Pinpoint the cell where the given text exists, returning its (X, Y) midpoint coordinate. 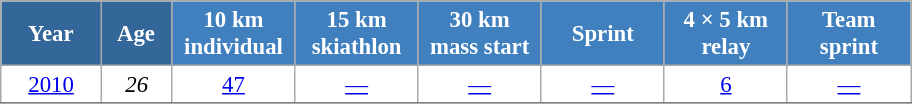
Year (52, 34)
47 (234, 85)
2010 (52, 85)
30 km mass start (480, 34)
Age (136, 34)
6 (726, 85)
Team sprint (848, 34)
4 × 5 km relay (726, 34)
15 km skiathlon (356, 34)
10 km individual (234, 34)
26 (136, 85)
Sprint (602, 34)
